Provide the (x, y) coordinate of the cell's center where the given text is located.  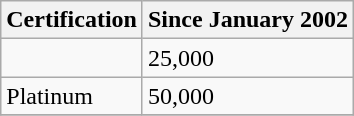
25,000 (248, 58)
Since January 2002 (248, 20)
Platinum (72, 96)
Certification (72, 20)
50,000 (248, 96)
